Find where the given text appears and provide that cell's center as (X, Y) coordinate. 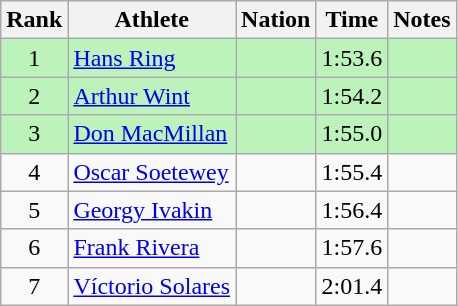
Nation (276, 20)
5 (34, 210)
2:01.4 (352, 286)
Víctorio Solares (152, 286)
1:53.6 (352, 58)
Oscar Soetewey (152, 172)
Notes (422, 20)
Hans Ring (152, 58)
1:56.4 (352, 210)
1:55.4 (352, 172)
6 (34, 248)
Time (352, 20)
Arthur Wint (152, 96)
1:57.6 (352, 248)
Georgy Ivakin (152, 210)
3 (34, 134)
1:54.2 (352, 96)
2 (34, 96)
Frank Rivera (152, 248)
Rank (34, 20)
1:55.0 (352, 134)
Athlete (152, 20)
Don MacMillan (152, 134)
4 (34, 172)
1 (34, 58)
7 (34, 286)
